Find where the given text appears and provide that cell's center as [X, Y] coordinate. 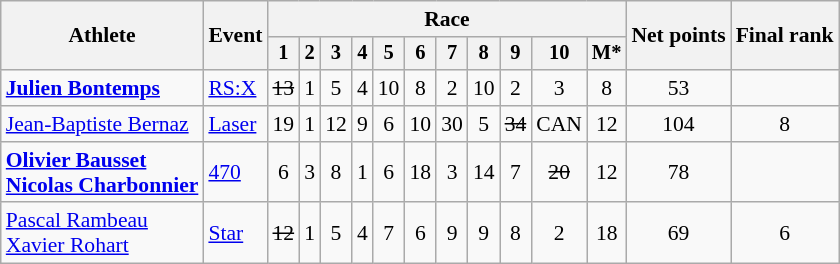
Final rank [785, 36]
19 [283, 124]
M* [606, 54]
Star [235, 234]
CAN [559, 124]
53 [678, 88]
Athlete [102, 36]
69 [678, 234]
470 [235, 172]
14 [484, 172]
Laser [235, 124]
34 [516, 124]
Race [446, 19]
104 [678, 124]
78 [678, 172]
RS:X [235, 88]
Event [235, 36]
13 [283, 88]
Pascal RambeauXavier Rohart [102, 234]
Net points [678, 36]
Olivier BaussetNicolas Charbonnier [102, 172]
30 [452, 124]
20 [559, 172]
Jean-Baptiste Bernaz [102, 124]
Julien Bontemps [102, 88]
